Extract the [x, y] coordinate from the center of the cell holding the provided text.  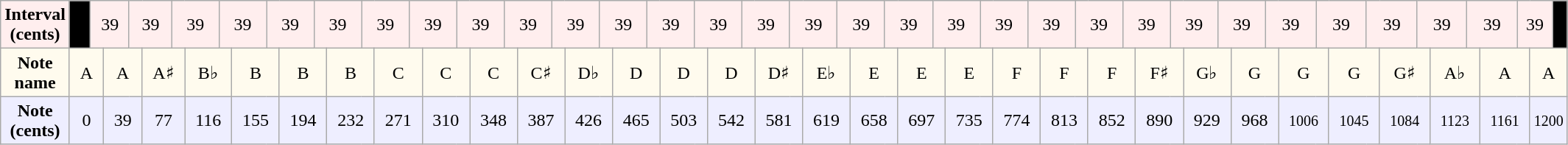
155 [256, 121]
774 [1016, 121]
1123 [1455, 121]
619 [826, 121]
465 [636, 121]
194 [303, 121]
929 [1208, 121]
735 [969, 121]
426 [589, 121]
Note (cents) [35, 121]
813 [1065, 121]
B♭ [208, 72]
890 [1159, 121]
A♯ [164, 72]
503 [683, 121]
116 [208, 121]
310 [446, 121]
271 [398, 121]
581 [779, 121]
F♯ [1159, 72]
542 [732, 121]
697 [922, 121]
1161 [1505, 121]
1200 [1548, 121]
D♭ [589, 72]
Note name [35, 72]
852 [1112, 121]
1006 [1304, 121]
A♭ [1455, 72]
232 [351, 121]
1045 [1354, 121]
G♯ [1405, 72]
0 [86, 121]
G♭ [1208, 72]
Interval (cents) [35, 25]
387 [541, 121]
348 [493, 121]
658 [873, 121]
D♯ [779, 72]
1084 [1405, 121]
77 [164, 121]
E♭ [826, 72]
C♯ [541, 72]
968 [1255, 121]
